Find where the given text appears and provide that cell's center as (x, y) coordinate. 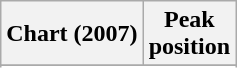
Peakposition (189, 34)
Chart (2007) (72, 34)
